From the cell containing the given text, extract its center point as (X, Y) coordinate. 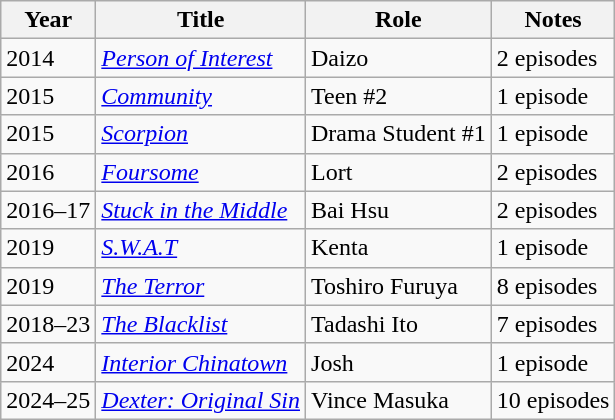
Scorpion (201, 134)
2024 (48, 362)
The Blacklist (201, 324)
2018–23 (48, 324)
Foursome (201, 172)
Interior Chinatown (201, 362)
2016 (48, 172)
Notes (553, 20)
Stuck in the Middle (201, 210)
10 episodes (553, 400)
2016–17 (48, 210)
Lort (399, 172)
Teen #2 (399, 96)
Bai Hsu (399, 210)
Title (201, 20)
Drama Student #1 (399, 134)
2024–25 (48, 400)
Vince Masuka (399, 400)
7 episodes (553, 324)
Role (399, 20)
Daizo (399, 58)
Person of Interest (201, 58)
Dexter: Original Sin (201, 400)
Community (201, 96)
Year (48, 20)
Tadashi Ito (399, 324)
Toshiro Furuya (399, 286)
S.W.A.T (201, 248)
2014 (48, 58)
The Terror (201, 286)
Josh (399, 362)
8 episodes (553, 286)
Kenta (399, 248)
